Extract the (x, y) coordinate from the center of the cell holding the provided text.  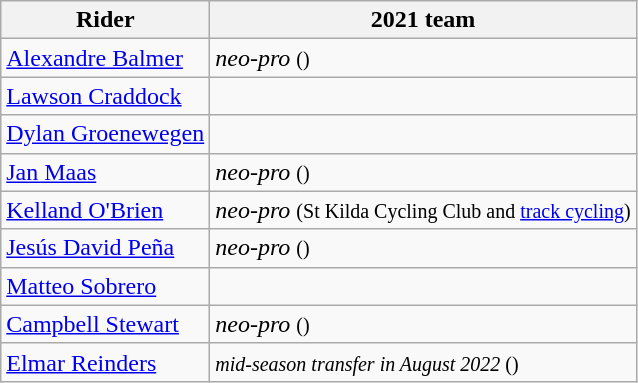
2021 team (423, 20)
Kelland O'Brien (106, 210)
Matteo Sobrero (106, 286)
Jesús David Peña (106, 248)
Lawson Craddock (106, 96)
Campbell Stewart (106, 324)
mid-season transfer in August 2022 () (423, 362)
Rider (106, 20)
Jan Maas (106, 172)
Elmar Reinders (106, 362)
neo-pro (St Kilda Cycling Club and track cycling) (423, 210)
Dylan Groenewegen (106, 134)
Alexandre Balmer (106, 58)
